Identify which cell holds the provided text, then report its [x, y] central coordinate. 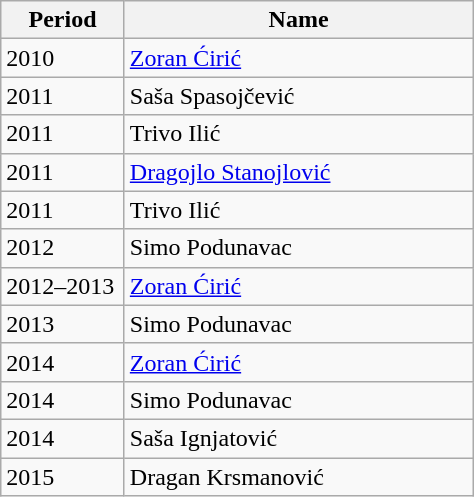
Period [63, 20]
Dragojlo Stanojlović [298, 172]
2013 [63, 324]
2015 [63, 477]
Dragan Krsmanović [298, 477]
Saša Spasojčević [298, 96]
2012 [63, 248]
2010 [63, 58]
Saša Ignjatović [298, 438]
Name [298, 20]
2012–2013 [63, 286]
